Find where the given text appears and provide that cell's center as [x, y] coordinate. 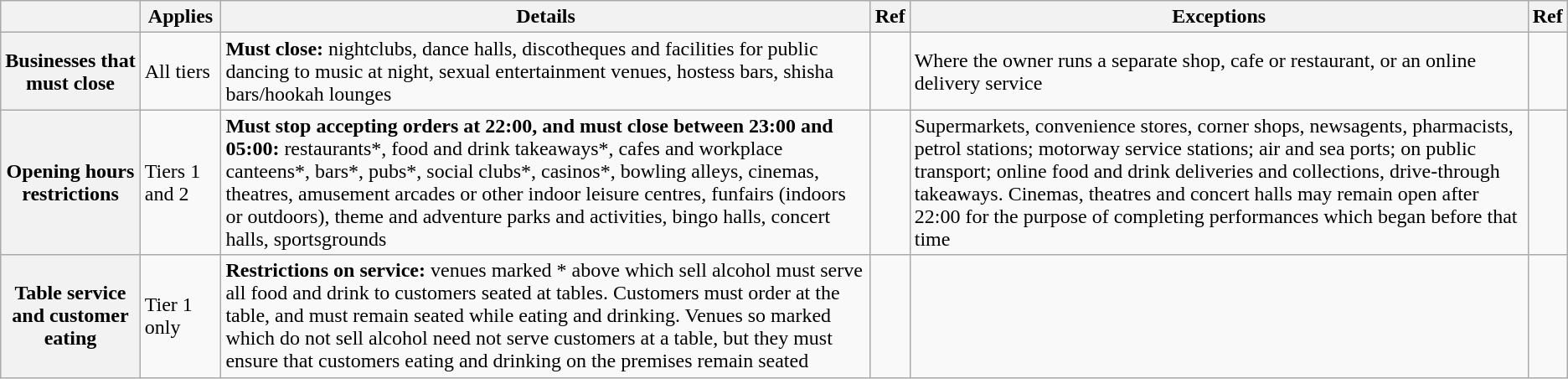
Tier 1 only [181, 316]
Tiers 1 and 2 [181, 183]
Exceptions [1219, 17]
Where the owner runs a separate shop, cafe or restaurant, or an online delivery service [1219, 71]
Applies [181, 17]
Opening hours restrictions [70, 183]
All tiers [181, 71]
Businesses that must close [70, 71]
Details [546, 17]
Table service and customer eating [70, 316]
